Provide the [X, Y] coordinate of the cell's center where the given text is located.  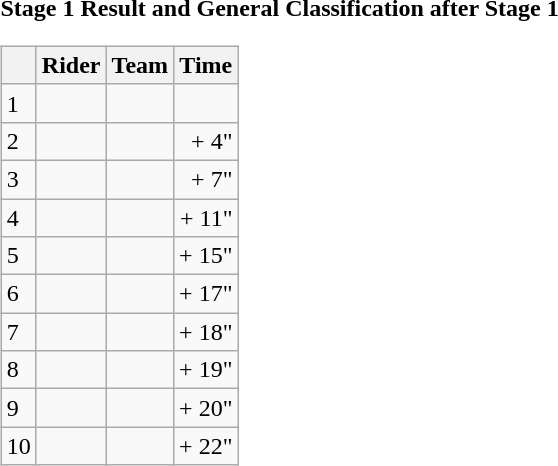
2 [18, 141]
3 [18, 179]
+ 15" [206, 256]
9 [18, 408]
1 [18, 103]
5 [18, 256]
Time [206, 65]
8 [18, 370]
10 [18, 446]
7 [18, 332]
+ 22" [206, 446]
+ 4" [206, 141]
Rider [71, 65]
4 [18, 217]
+ 19" [206, 370]
+ 11" [206, 217]
+ 20" [206, 408]
+ 18" [206, 332]
+ 17" [206, 294]
+ 7" [206, 179]
6 [18, 294]
Team [140, 65]
